From the cell containing the given text, extract its center point as [X, Y] coordinate. 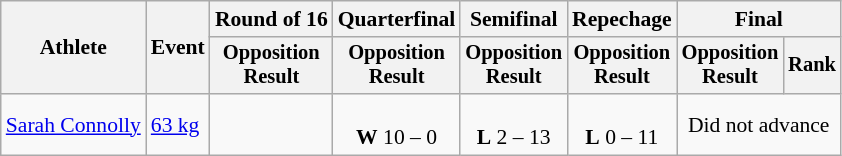
Did not advance [759, 124]
L 2 – 13 [514, 124]
W 10 – 0 [397, 124]
Rank [812, 66]
Final [759, 19]
Quarterfinal [397, 19]
Repechage [622, 19]
63 kg [178, 124]
Semifinal [514, 19]
L 0 – 11 [622, 124]
Athlete [74, 48]
Event [178, 48]
Round of 16 [272, 19]
Sarah Connolly [74, 124]
